Identify which cell holds the provided text, then report its [X, Y] central coordinate. 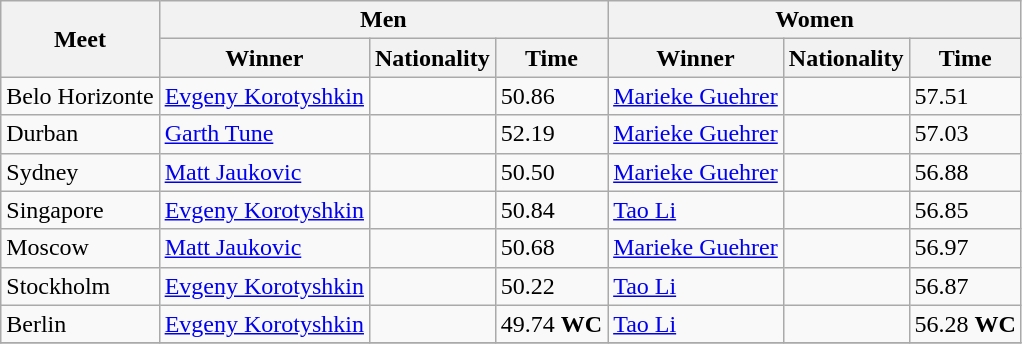
Berlin [80, 324]
49.74 WC [551, 324]
56.97 [965, 248]
56.85 [965, 210]
50.86 [551, 96]
Stockholm [80, 286]
Garth Tune [264, 134]
56.28 WC [965, 324]
Singapore [80, 210]
Durban [80, 134]
Meet [80, 39]
Men [384, 20]
52.19 [551, 134]
50.50 [551, 172]
50.68 [551, 248]
56.87 [965, 286]
Moscow [80, 248]
Sydney [80, 172]
50.84 [551, 210]
50.22 [551, 286]
57.51 [965, 96]
57.03 [965, 134]
Belo Horizonte [80, 96]
Women [815, 20]
56.88 [965, 172]
